Return the (x, y) coordinate for the center point of the cell that contains the specified text.  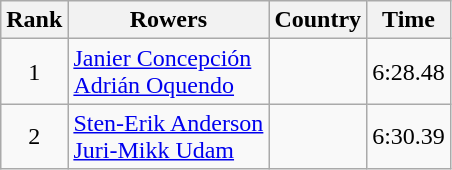
6:28.48 (409, 72)
Sten-Erik AndersonJuri-Mikk Udam (168, 136)
Rank (34, 20)
Time (409, 20)
Country (318, 20)
2 (34, 136)
6:30.39 (409, 136)
Rowers (168, 20)
Janier ConcepciónAdrián Oquendo (168, 72)
1 (34, 72)
